Pinpoint the cell where the given text exists, returning its (X, Y) midpoint coordinate. 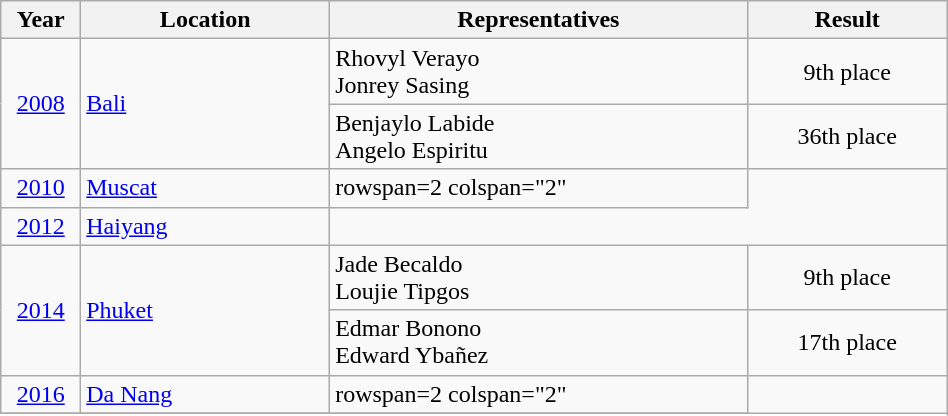
Year (41, 20)
Haiyang (206, 226)
Jade Becaldo Loujie Tipgos (538, 278)
Da Nang (206, 394)
Benjaylo Labide Angelo Espiritu (538, 136)
Rhovyl Verayo Jonrey Sasing (538, 72)
36th place (847, 136)
2010 (41, 188)
Bali (206, 104)
Result (847, 20)
Representatives (538, 20)
Location (206, 20)
2008 (41, 104)
Muscat (206, 188)
Edmar Bonono Edward Ybañez (538, 342)
Phuket (206, 310)
17th place (847, 342)
2016 (41, 394)
2014 (41, 310)
2012 (41, 226)
